Identify which cell holds the provided text, then report its [x, y] central coordinate. 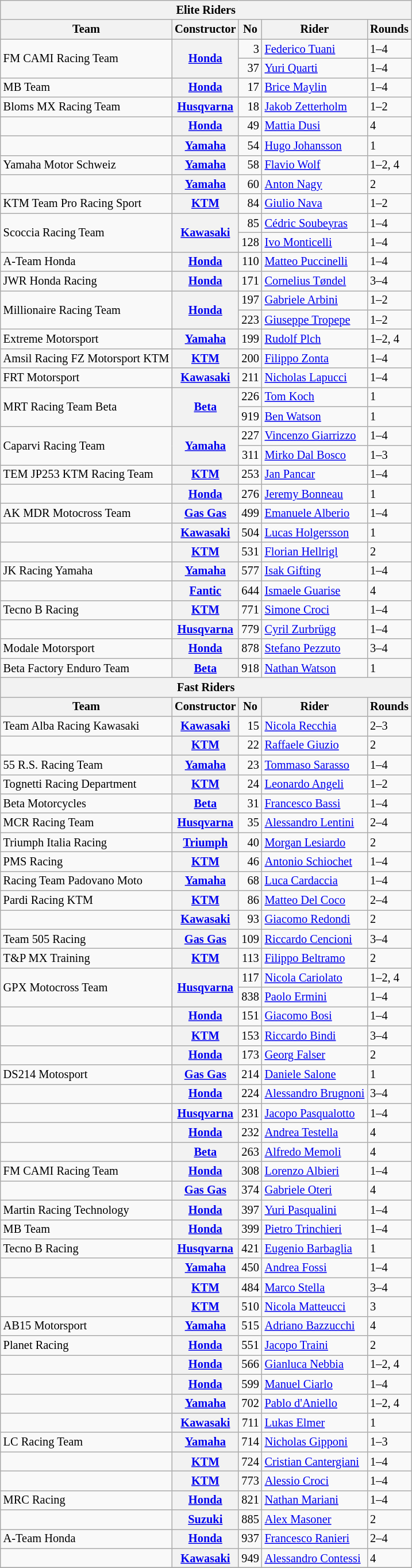
566 [250, 1364]
510 [250, 1306]
85 [250, 223]
PMS Racing [86, 861]
197 [250, 300]
577 [250, 571]
Beta Motorcycles [86, 803]
Emanuele Alberio [315, 513]
DS214 Motosport [86, 1074]
40 [250, 842]
Antonio Schiochet [315, 861]
Lucas Holgersson [315, 532]
Cyril Zurbrügg [315, 629]
Jakob Zetterholm [315, 107]
253 [250, 474]
Francesco Bassi [315, 803]
399 [250, 1229]
Ismaele Guarise [315, 591]
23 [250, 765]
FRT Motorsport [86, 378]
838 [250, 997]
JK Racing Yamaha [86, 571]
Giacomo Bosi [315, 1016]
211 [250, 378]
Alex Masoner [315, 1520]
Simone Croci [315, 610]
Daniele Salone [315, 1074]
Rudolf Plch [315, 339]
771 [250, 610]
199 [250, 339]
Ivo Monticelli [315, 242]
JWR Honda Racing [86, 281]
35 [250, 823]
Cristian Cantergiani [315, 1462]
Extreme Motorsport [86, 339]
Raffaele Giuzio [315, 745]
113 [250, 959]
Andrea Fossi [315, 1268]
499 [250, 513]
Georg Falser [315, 1055]
93 [250, 919]
Gianluca Nebbia [315, 1364]
Jacopo Pasqualotto [315, 1113]
Modale Motorsport [86, 649]
109 [250, 939]
276 [250, 494]
Jeremy Bonneau [315, 494]
Cornelius Tøndel [315, 281]
Scoccia Racing Team [86, 232]
551 [250, 1345]
Jan Pancar [315, 474]
Racing Team Padovano Moto [86, 881]
937 [250, 1539]
110 [250, 262]
Tommaso Sarasso [315, 765]
KTM Team Pro Racing Sport [86, 204]
232 [250, 1132]
Amsil Racing FZ Motorsport KTM [86, 358]
Vincenzo Giarrizzo [315, 436]
49 [250, 126]
Nathan Mariani [315, 1500]
31 [250, 803]
86 [250, 900]
Nicola Cariolato [315, 977]
Giacomo Redondi [315, 919]
AB15 Motorsport [86, 1326]
Giulio Nava [315, 204]
58 [250, 165]
Caparvi Racing Team [86, 445]
308 [250, 1171]
MCR Racing Team [86, 823]
153 [250, 1036]
Marco Stella [315, 1287]
779 [250, 629]
17 [250, 87]
Nicholas Gipponi [315, 1442]
504 [250, 532]
773 [250, 1481]
Elite Riders [206, 10]
Triumph Italia Racing [86, 842]
Tom Koch [315, 397]
Matteo Del Coco [315, 900]
Martin Racing Technology [86, 1210]
Riccardo Bindi [315, 1036]
Florian Hellrigl [315, 552]
397 [250, 1210]
200 [250, 358]
MRT Racing Team Beta [86, 406]
Fantic [205, 591]
918 [250, 668]
214 [250, 1074]
AK MDR Motocross Team [86, 513]
Alessandro Lentini [315, 823]
Matteo Puccinelli [315, 262]
Pablo d'Aniello [315, 1404]
919 [250, 416]
Lukas Elmer [315, 1423]
Jacopo Traini [315, 1345]
Alessio Croci [315, 1481]
37 [250, 68]
Flavio Wolf [315, 165]
Alfredo Memoli [315, 1152]
531 [250, 552]
Team Alba Racing Kawasaki [86, 726]
TEM JP253 KTM Racing Team [86, 474]
Fast Riders [206, 687]
Brice Maylin [315, 87]
54 [250, 145]
Paolo Ermini [315, 997]
Giuseppe Tropepe [315, 320]
Leonardo Angeli [315, 784]
227 [250, 436]
Cédric Soubeyras [315, 223]
Nathan Watson [315, 668]
128 [250, 242]
Stefano Pezzuto [315, 649]
885 [250, 1520]
878 [250, 649]
Bloms MX Racing Team [86, 107]
MRC Racing [86, 1500]
24 [250, 784]
450 [250, 1268]
Pardi Racing KTM [86, 900]
644 [250, 591]
Planet Racing [86, 1345]
599 [250, 1384]
702 [250, 1404]
Francesco Ranieri [315, 1539]
724 [250, 1462]
Lorenzo Albieri [315, 1171]
173 [250, 1055]
Anton Nagy [315, 184]
T&P MX Training [86, 959]
Pietro Trinchieri [315, 1229]
LC Racing Team [86, 1442]
Alessandro Contessi [315, 1558]
2–3 [390, 726]
515 [250, 1326]
Ben Watson [315, 416]
226 [250, 397]
Yuri Quarti [315, 68]
Andrea Testella [315, 1132]
231 [250, 1113]
GPX Motocross Team [86, 987]
311 [250, 455]
Luca Cardaccia [315, 881]
Mattia Dusi [315, 126]
Yamaha Motor Schweiz [86, 165]
Isak Gifting [315, 571]
22 [250, 745]
421 [250, 1248]
484 [250, 1287]
Nicola Recchia [315, 726]
68 [250, 881]
Adriano Bazzucchi [315, 1326]
Gabriele Arbini [315, 300]
55 R.S. Racing Team [86, 765]
Filippo Zonta [315, 358]
Riccardo Cencioni [315, 939]
15 [250, 726]
Triumph [205, 842]
224 [250, 1094]
Yuri Pasqualini [315, 1210]
Mirko Dal Bosco [315, 455]
46 [250, 861]
Millionaire Racing Team [86, 309]
Hugo Johansson [315, 145]
84 [250, 204]
60 [250, 184]
171 [250, 281]
Manuel Ciarlo [315, 1384]
Nicola Matteucci [315, 1306]
Federico Tuani [315, 49]
711 [250, 1423]
263 [250, 1152]
821 [250, 1500]
Team 505 Racing [86, 939]
Filippo Beltramo [315, 959]
949 [250, 1558]
Suzuki [205, 1520]
714 [250, 1442]
18 [250, 107]
Alessandro Brugnoni [315, 1094]
151 [250, 1016]
Beta Factory Enduro Team [86, 668]
Nicholas Lapucci [315, 378]
223 [250, 320]
Tognetti Racing Department [86, 784]
374 [250, 1190]
117 [250, 977]
Gabriele Oteri [315, 1190]
Morgan Lesiardo [315, 842]
Eugenio Barbaglia [315, 1248]
